Output the (X, Y) coordinate of the center of the cell containing the given text.  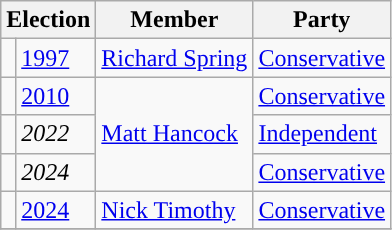
2010 (56, 96)
Member (174, 20)
Party (322, 20)
Richard Spring (174, 58)
Election (48, 20)
Independent (322, 134)
Matt Hancock (174, 134)
1997 (56, 58)
2022 (56, 134)
Nick Timothy (174, 210)
